Determine the (X, Y) coordinate at the center of the cell enclosing the given text.  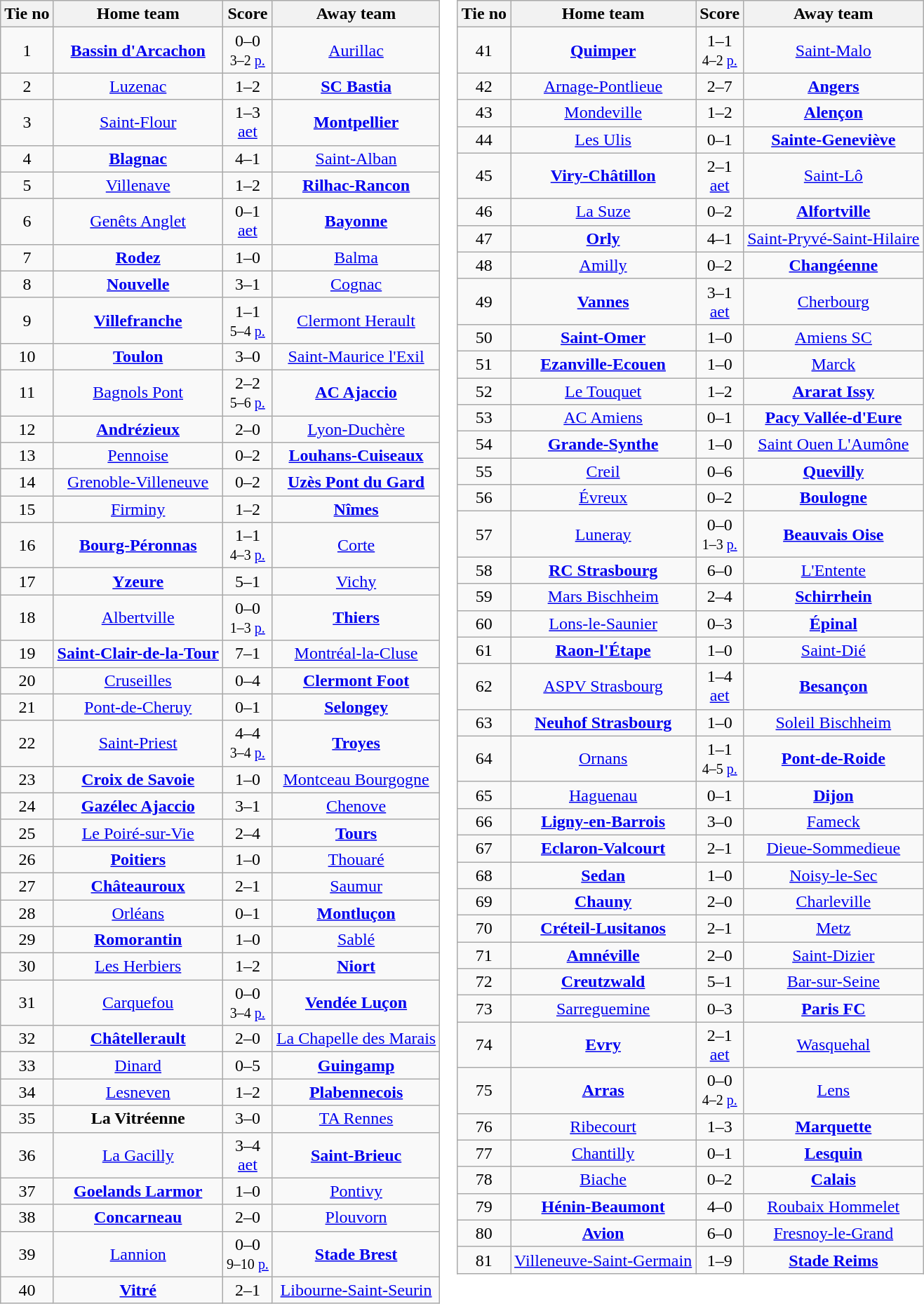
Arras (603, 1090)
La Vitréenne (138, 1119)
Guingamp (356, 1066)
Dinard (138, 1066)
Clermont Herault (356, 320)
Schirrhein (833, 597)
Ornans (603, 759)
14 (27, 483)
Andrézieux (138, 429)
63 (484, 722)
Cognac (356, 284)
12 (27, 429)
68 (484, 875)
80 (484, 1233)
Fresnoy-le-Grand (833, 1233)
13 (27, 456)
Villenave (138, 185)
38 (27, 1218)
Chantilly (603, 1153)
1–4aet (720, 686)
Saint-Pryvé-Saint-Hilaire (833, 238)
7 (27, 257)
48 (484, 265)
Orléans (138, 913)
Amnéville (603, 955)
0–03–2 p. (247, 51)
59 (484, 597)
65 (484, 795)
74 (484, 1045)
Le Touquet (603, 391)
Nouvelle (138, 284)
32 (27, 1039)
20 (27, 680)
55 (484, 471)
Hénin-Beaumont (603, 1206)
Grenoble-Villeneuve (138, 483)
Tours (356, 833)
Selongey (356, 707)
L'Entente (833, 570)
7–1 (247, 654)
Saint-Dié (833, 650)
Clermont Foot (356, 680)
Rilhac-Rancon (356, 185)
Saint-Omer (603, 337)
Viry-Châtillon (603, 175)
Vitré (138, 1290)
Calais (833, 1180)
2 (27, 86)
Aurillac (356, 51)
Noisy-le-Sec (833, 875)
Fameck (833, 821)
Eclaron-Valcourt (603, 848)
27 (27, 886)
Sedan (603, 875)
19 (27, 654)
Ezanville-Ecouen (603, 364)
44 (484, 140)
AC Amiens (603, 418)
45 (484, 175)
23 (27, 779)
58 (484, 570)
Les Herbiers (138, 967)
Roubaix Hommelet (833, 1206)
42 (484, 86)
Plouvorn (356, 1218)
Quimper (603, 51)
33 (27, 1066)
Boulogne (833, 498)
Châteauroux (138, 886)
3 (27, 122)
Mars Bischheim (603, 597)
Niort (356, 967)
21 (27, 707)
67 (484, 848)
Luzenac (138, 86)
Alençon (833, 113)
Yzeure (138, 582)
60 (484, 624)
Pacy Vallée-d'Eure (833, 418)
76 (484, 1127)
Épinal (833, 624)
78 (484, 1180)
Croix de Savoie (138, 779)
Amilly (603, 265)
24 (27, 806)
53 (484, 418)
36 (27, 1155)
Bassin d'Arcachon (138, 51)
Romorantin (138, 940)
Pont-de-Cheruy (138, 707)
Saint-Brieuc (356, 1155)
Gazélec Ajaccio (138, 806)
39 (27, 1254)
Biache (603, 1180)
4–43–4 p. (247, 744)
AC Ajaccio (356, 393)
Troyes (356, 744)
Villeneuve-Saint-Germain (603, 1260)
Beauvais Oise (833, 535)
Mondeville (603, 113)
56 (484, 498)
70 (484, 929)
Neuhof Strasbourg (603, 722)
Sainte-Geneviève (833, 140)
Besançon (833, 686)
La Gacilly (138, 1155)
Thiers (356, 617)
Saint-Lô (833, 175)
15 (27, 509)
Chenove (356, 806)
Rodez (138, 257)
Carquefou (138, 1003)
49 (484, 302)
43 (484, 113)
37 (27, 1191)
Albertville (138, 617)
30 (27, 967)
11 (27, 393)
Les Ulis (603, 140)
66 (484, 821)
5 (27, 185)
10 (27, 356)
Chauny (603, 902)
Lyon-Duchère (356, 429)
Goelands Larmor (138, 1191)
Creutzwald (603, 982)
Amiens SC (833, 337)
La Chapelle des Marais (356, 1039)
3–1aet (720, 302)
Pennoise (138, 456)
Lesquin (833, 1153)
La Suze (603, 212)
1–14–3 p. (247, 546)
0–6 (720, 471)
Avion (603, 1233)
Blagnac (138, 159)
Charleville (833, 902)
Corte (356, 546)
Pontivy (356, 1191)
1–14–2 p. (720, 51)
40 (27, 1290)
3–4aet (247, 1155)
46 (484, 212)
4–0 (720, 1206)
1–14–5 p. (720, 759)
41 (484, 51)
71 (484, 955)
Bourg-Péronnas (138, 546)
Lons-le-Saunier (603, 624)
Soleil Bischheim (833, 722)
Montluçon (356, 913)
Luneray (603, 535)
Paris FC (833, 1009)
57 (484, 535)
Ribecourt (603, 1127)
Lens (833, 1090)
1 (27, 51)
Changéenne (833, 265)
52 (484, 391)
Thouaré (356, 859)
Pont-de-Roide (833, 759)
Poitiers (138, 859)
22 (27, 744)
Arnage-Pontlieue (603, 86)
28 (27, 913)
64 (484, 759)
Saint-Malo (833, 51)
Saint-Flour (138, 122)
Nîmes (356, 509)
51 (484, 364)
9 (27, 320)
Marck (833, 364)
Montréal-la-Cluse (356, 654)
8 (27, 284)
Firminy (138, 509)
73 (484, 1009)
Saumur (356, 886)
Vendée Luçon (356, 1003)
Marquette (833, 1127)
ASPV Strasbourg (603, 686)
Créteil-Lusitanos (603, 929)
Cherbourg (833, 302)
34 (27, 1092)
Sablé (356, 940)
Ligny-en-Barrois (603, 821)
Saint-Maurice l'Exil (356, 356)
Balma (356, 257)
Saint-Clair-de-la-Tour (138, 654)
Raon-l'Étape (603, 650)
Villefranche (138, 320)
Louhans-Cuiseaux (356, 456)
62 (484, 686)
0–5 (247, 1066)
TA Rennes (356, 1119)
1–3aet (247, 122)
Lannion (138, 1254)
Angers (833, 86)
79 (484, 1206)
Ararat Issy (833, 391)
Vannes (603, 302)
75 (484, 1090)
29 (27, 940)
26 (27, 859)
Châtellerault (138, 1039)
25 (27, 833)
Grande-Synthe (603, 445)
Libourne-Saint-Seurin (356, 1290)
0–09–10 p. (247, 1254)
4 (27, 159)
Quevilly (833, 471)
50 (484, 337)
16 (27, 546)
SC Bastia (356, 86)
Saint-Alban (356, 159)
35 (27, 1119)
Saint-Dizier (833, 955)
Plabennecois (356, 1092)
61 (484, 650)
Bar-sur-Seine (833, 982)
Bayonne (356, 222)
69 (484, 902)
Cruseilles (138, 680)
Saint-Priest (138, 744)
RC Strasbourg (603, 570)
Vichy (356, 582)
31 (27, 1003)
47 (484, 238)
Montpellier (356, 122)
Creil (603, 471)
77 (484, 1153)
Le Poiré-sur-Vie (138, 833)
Montceau Bourgogne (356, 779)
Dieue-Sommedieue (833, 848)
0–04–2 p. (720, 1090)
0–1aet (247, 222)
81 (484, 1260)
Bagnols Pont (138, 393)
0–03–4 p. (247, 1003)
Stade Brest (356, 1254)
Stade Reims (833, 1260)
Toulon (138, 356)
Sarreguemine (603, 1009)
Metz (833, 929)
Uzès Pont du Gard (356, 483)
Concarneau (138, 1218)
Saint Ouen L'Aumône (833, 445)
Haguenau (603, 795)
17 (27, 582)
Orly (603, 238)
Lesneven (138, 1092)
Alfortville (833, 212)
18 (27, 617)
0–4 (247, 680)
Evry (603, 1045)
1–3 (720, 1127)
Genêts Anglet (138, 222)
1–9 (720, 1260)
Évreux (603, 498)
2–25–6 p. (247, 393)
2–7 (720, 86)
6 (27, 222)
Dijon (833, 795)
1–15–4 p. (247, 320)
Wasquehal (833, 1045)
72 (484, 982)
54 (484, 445)
